Provide the [X, Y] coordinate of the cell's center where the given text is located.  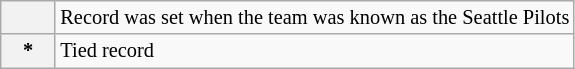
* [28, 51]
Tied record [314, 51]
Record was set when the team was known as the Seattle Pilots [314, 17]
